From the cell containing the given text, extract its center point as (X, Y) coordinate. 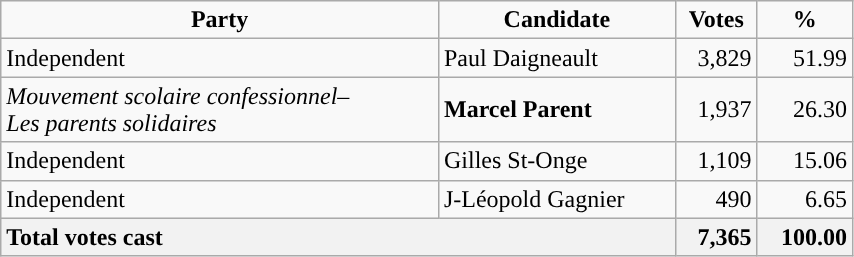
% (804, 20)
100.00 (804, 237)
51.99 (804, 58)
Votes (716, 20)
26.30 (804, 110)
1,937 (716, 110)
Party (220, 20)
1,109 (716, 161)
3,829 (716, 58)
7,365 (716, 237)
Marcel Parent (556, 110)
Gilles St-Onge (556, 161)
15.06 (804, 161)
490 (716, 199)
Paul Daigneault (556, 58)
J-Léopold Gagnier (556, 199)
Total votes cast (338, 237)
6.65 (804, 199)
Candidate (556, 20)
Mouvement scolaire confessionnel–Les parents solidaires (220, 110)
